Output the [X, Y] coordinate of the center of the cell containing the given text.  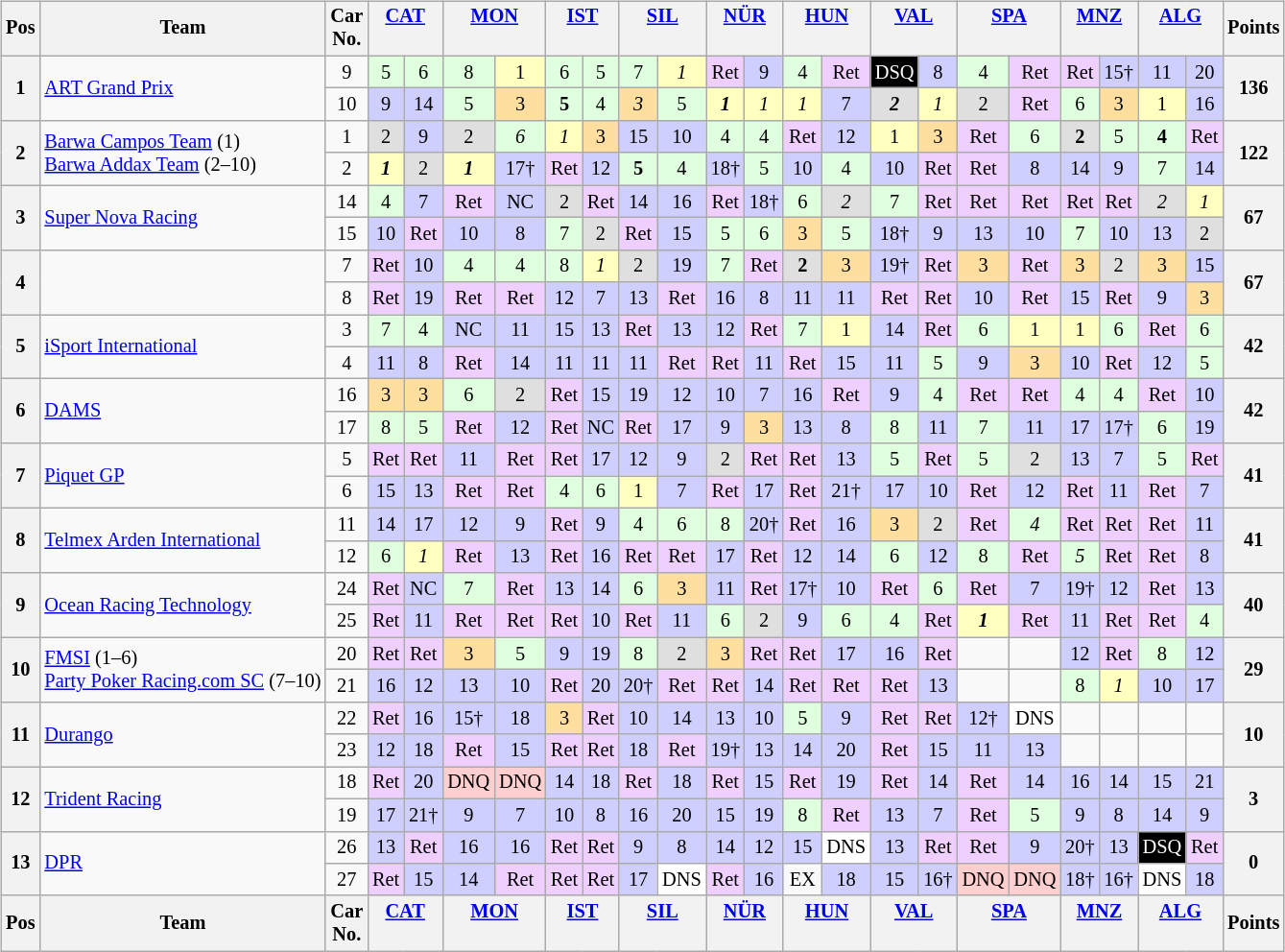
24 [346, 589]
26 [346, 847]
Telmex Arden International [182, 539]
25 [346, 621]
Barwa Campos Team (1) Barwa Addax Team (2–10) [182, 154]
Trident Racing [182, 798]
EX [802, 880]
iSport International [182, 347]
0 [1253, 864]
23 [346, 750]
ART Grand Prix [182, 88]
Durango [182, 733]
29 [1253, 670]
DPR [182, 864]
Super Nova Racing [182, 217]
136 [1253, 88]
40 [1253, 605]
DAMS [182, 411]
12† [984, 718]
Piquet GP [182, 476]
FMSI (1–6) Party Poker Racing.com SC (7–10) [182, 670]
Ocean Racing Technology [182, 605]
27 [346, 880]
22 [346, 718]
122 [1253, 154]
